Scan for the cell matching the given text and deliver its (x, y) coordinate at center. 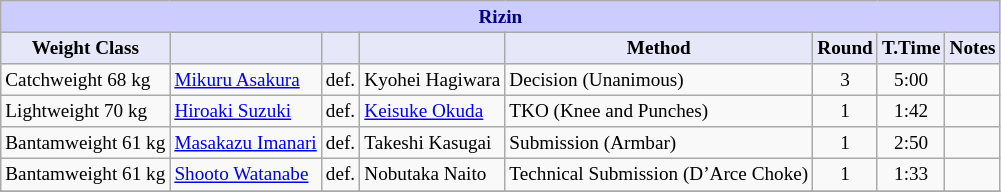
Rizin (500, 17)
5:00 (911, 80)
Submission (Armbar) (659, 143)
Shooto Watanabe (246, 175)
3 (846, 80)
Round (846, 48)
Hiroaki Suzuki (246, 111)
Notes (972, 48)
Mikuru Asakura (246, 80)
Takeshi Kasugai (432, 143)
Lightweight 70 kg (86, 111)
Masakazu Imanari (246, 143)
1:33 (911, 175)
T.Time (911, 48)
Kyohei Hagiwara (432, 80)
Technical Submission (D’Arce Choke) (659, 175)
Catchweight 68 kg (86, 80)
Weight Class (86, 48)
Method (659, 48)
Keisuke Okuda (432, 111)
1:42 (911, 111)
2:50 (911, 143)
Nobutaka Naito (432, 175)
Decision (Unanimous) (659, 80)
TKO (Knee and Punches) (659, 111)
